Output the [X, Y] coordinate of the center of the cell containing the given text.  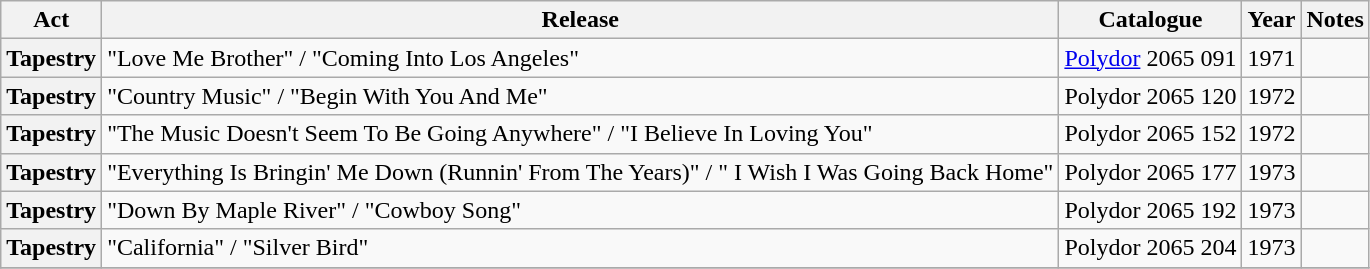
Polydor 2065 204 [1150, 248]
1971 [1272, 58]
Notes [1335, 20]
Polydor 2065 120 [1150, 96]
Catalogue [1150, 20]
"Love Me Brother" / "Coming Into Los Angeles" [580, 58]
Year [1272, 20]
"Everything Is Bringin' Me Down (Runnin' From The Years)" / " I Wish I Was Going Back Home" [580, 172]
Polydor 2065 091 [1150, 58]
Act [52, 20]
Polydor 2065 192 [1150, 210]
"Down By Maple River" / "Cowboy Song" [580, 210]
"Country Music" / "Begin With You And Me" [580, 96]
"California" / "Silver Bird" [580, 248]
"The Music Doesn't Seem To Be Going Anywhere" / "I Believe In Loving You" [580, 134]
Polydor 2065 177 [1150, 172]
Release [580, 20]
Polydor 2065 152 [1150, 134]
